Capture the cell that displays the provided text and extract its (X, Y) central coordinate. 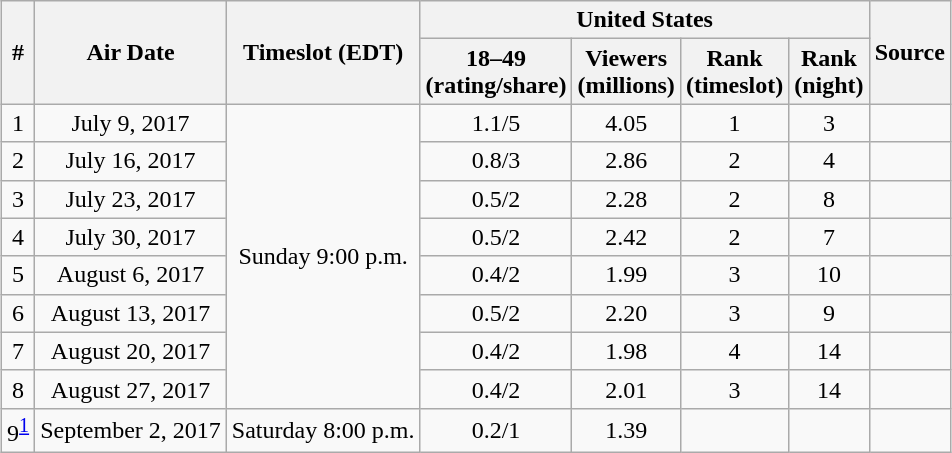
August 27, 2017 (131, 389)
1.98 (626, 351)
September 2, 2017 (131, 430)
Source (910, 52)
July 9, 2017 (131, 123)
August 13, 2017 (131, 313)
1.39 (626, 430)
Rank(timeslot) (734, 72)
August 20, 2017 (131, 351)
18–49(rating/share) (496, 72)
July 16, 2017 (131, 161)
August 6, 2017 (131, 275)
1.1/5 (496, 123)
2.20 (626, 313)
2.86 (626, 161)
91 (18, 430)
9 (829, 313)
Saturday 8:00 p.m. (323, 430)
0.2/1 (496, 430)
# (18, 52)
July 30, 2017 (131, 237)
5 (18, 275)
Timeslot (EDT) (323, 52)
6 (18, 313)
Air Date (131, 52)
1.99 (626, 275)
2.01 (626, 389)
Sunday 9:00 p.m. (323, 256)
2.28 (626, 199)
2.42 (626, 237)
Viewers(millions) (626, 72)
United States (644, 20)
4.05 (626, 123)
Rank(night) (829, 72)
July 23, 2017 (131, 199)
0.8/3 (496, 161)
10 (829, 275)
